Pinpoint the cell where the given text exists, returning its (x, y) midpoint coordinate. 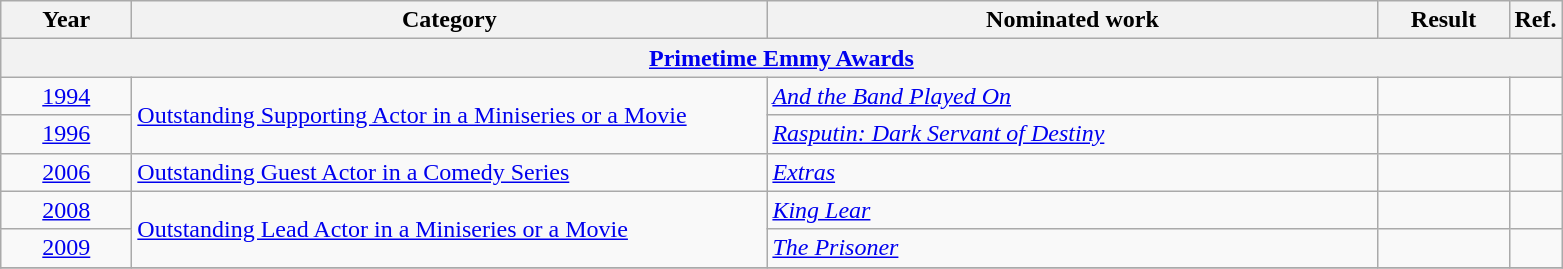
Rasputin: Dark Servant of Destiny (1072, 134)
Outstanding Guest Actor in a Comedy Series (450, 172)
The Prisoner (1072, 248)
2008 (66, 210)
2009 (66, 248)
King Lear (1072, 210)
1994 (66, 96)
Outstanding Supporting Actor in a Miniseries or a Movie (450, 115)
Category (450, 20)
1996 (66, 134)
Primetime Emmy Awards (782, 58)
Ref. (1536, 20)
Outstanding Lead Actor in a Miniseries or a Movie (450, 229)
Extras (1072, 172)
2006 (66, 172)
Year (66, 20)
Nominated work (1072, 20)
And the Band Played On (1072, 96)
Result (1444, 20)
